Pinpoint the cell where the given text exists, returning its [x, y] midpoint coordinate. 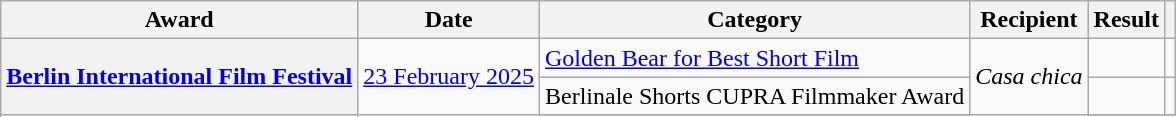
Result [1126, 20]
Berlinale Shorts CUPRA Filmmaker Award [755, 96]
23 February 2025 [449, 77]
Casa chica [1029, 77]
Recipient [1029, 20]
Award [180, 20]
Berlin International Film Festival [180, 77]
Date [449, 20]
Golden Bear for Best Short Film [755, 58]
Category [755, 20]
